Return [X, Y] of the center of cell containing provided text 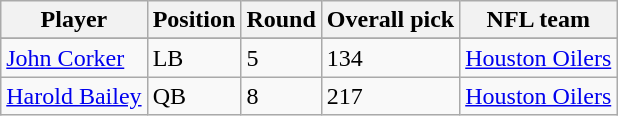
Position [194, 20]
LB [194, 58]
Player [74, 20]
Harold Bailey [74, 96]
217 [390, 96]
134 [390, 58]
NFL team [538, 20]
5 [281, 58]
QB [194, 96]
John Corker [74, 58]
Overall pick [390, 20]
Round [281, 20]
8 [281, 96]
